Output the [x, y] coordinate of the center of the cell containing the given text.  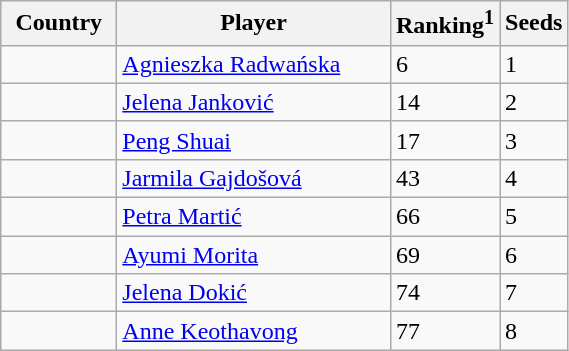
Jarmila Gajdošová [254, 178]
14 [444, 102]
Jelena Dokić [254, 293]
3 [534, 140]
69 [444, 255]
5 [534, 217]
1 [534, 64]
Jelena Janković [254, 102]
Agnieszka Radwańska [254, 64]
77 [444, 331]
66 [444, 217]
2 [534, 102]
7 [534, 293]
Ranking1 [444, 24]
Country [59, 24]
43 [444, 178]
17 [444, 140]
Seeds [534, 24]
Anne Keothavong [254, 331]
Petra Martić [254, 217]
4 [534, 178]
Ayumi Morita [254, 255]
Player [254, 24]
8 [534, 331]
74 [444, 293]
Peng Shuai [254, 140]
